Identify which cell holds the provided text, then report its (x, y) central coordinate. 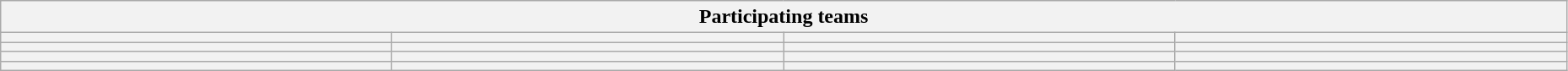
Participating teams (784, 17)
